Capture the cell that displays the provided text and extract its (x, y) central coordinate. 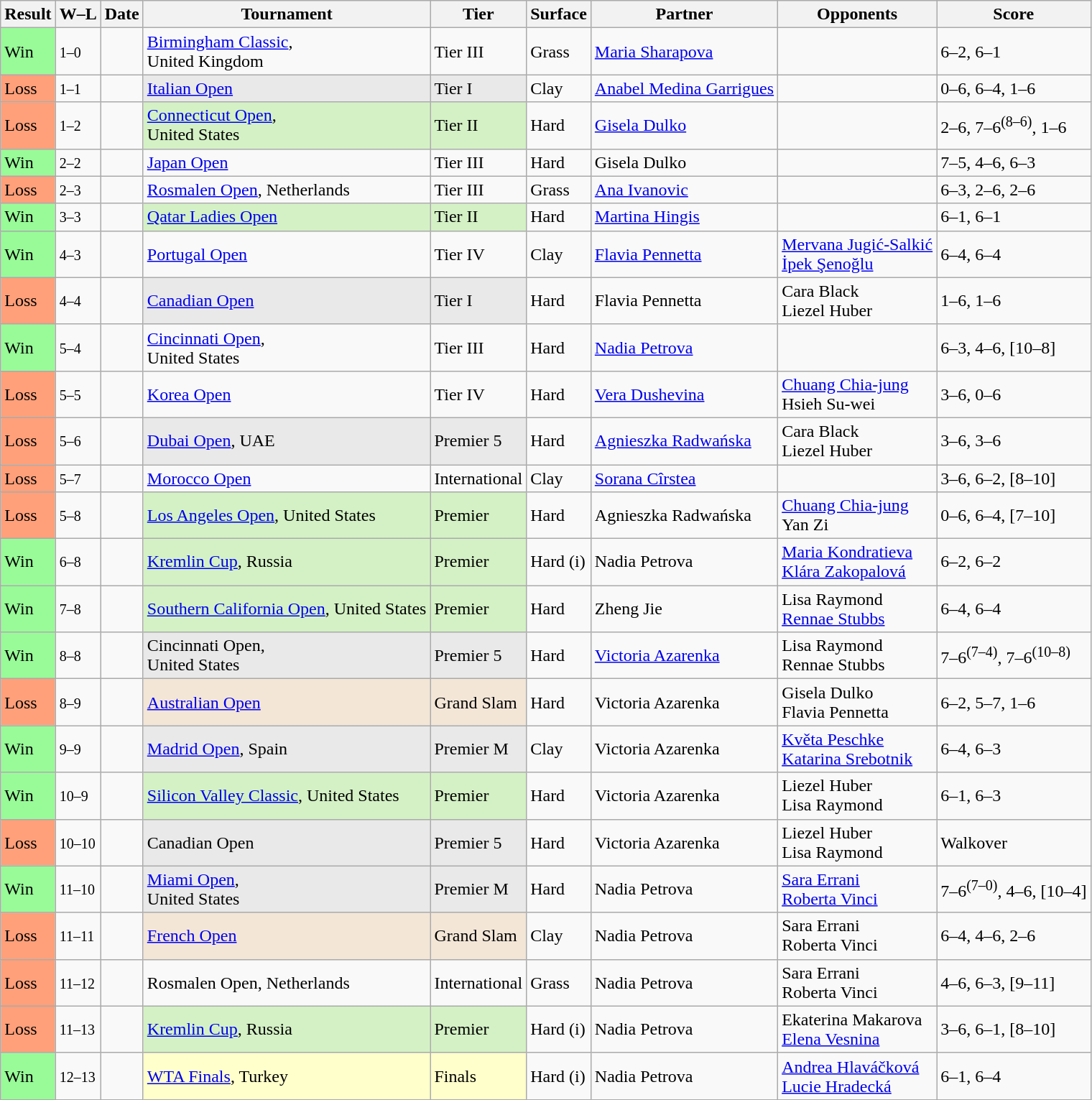
Maria Sharapova (684, 52)
Madrid Open, Spain (287, 749)
12–13 (78, 1076)
Maria Kondratieva Klára Zakopalová (858, 562)
2–2 (78, 162)
Tier (478, 14)
Birmingham Classic, United Kingdom (287, 52)
Korea Open (287, 394)
Sorana Cîrstea (684, 478)
Anabel Medina Garrigues (684, 88)
Partner (684, 14)
7–8 (78, 609)
2–6, 7–6(8–6), 1–6 (1014, 125)
1–1 (78, 88)
Martina Hingis (684, 217)
Date (122, 14)
5–4 (78, 348)
4–6, 6–3, [9–11] (1014, 983)
6–1, 6–4 (1014, 1076)
Chuang Chia-jung Yan Zi (858, 516)
8–8 (78, 655)
5–5 (78, 394)
Andrea Hlaváčková Lucie Hradecká (858, 1076)
11–11 (78, 935)
Score (1014, 14)
0–6, 6–4, [7–10] (1014, 516)
3–6, 0–6 (1014, 394)
Australian Open (287, 703)
Portugal Open (287, 254)
Southern California Open, United States (287, 609)
7–5, 4–6, 6–3 (1014, 162)
Zheng Jie (684, 609)
French Open (287, 935)
Qatar Ladies Open (287, 217)
W–L (78, 14)
5–6 (78, 441)
0–6, 6–4, 1–6 (1014, 88)
2–3 (78, 190)
6–2, 5–7, 1–6 (1014, 703)
6–3, 2–6, 2–6 (1014, 190)
5–8 (78, 516)
6–3, 4–6, [10–8] (1014, 348)
6–8 (78, 562)
7–6(7–4), 7–6(10–8) (1014, 655)
Chuang Chia-jung Hsieh Su-wei (858, 394)
Vera Dushevina (684, 394)
3–6, 6–1, [8–10] (1014, 1029)
Walkover (1014, 842)
11–13 (78, 1029)
Result (28, 14)
6–1, 6–1 (1014, 217)
11–10 (78, 889)
Ekaterina Makarova Elena Vesnina (858, 1029)
Miami Open, United States (287, 889)
4–3 (78, 254)
Gisela Dulko Flavia Pennetta (858, 703)
3–3 (78, 217)
Květa Peschke Katarina Srebotnik (858, 749)
Mervana Jugić-Salkić İpek Şenoğlu (858, 254)
6–2, 6–1 (1014, 52)
6–4, 6–3 (1014, 749)
10–9 (78, 796)
8–9 (78, 703)
6–4, 4–6, 2–6 (1014, 935)
Japan Open (287, 162)
Finals (478, 1076)
Italian Open (287, 88)
4–4 (78, 300)
7–6(7–0), 4–6, [10–4] (1014, 889)
Surface (559, 14)
1–0 (78, 52)
Morocco Open (287, 478)
Silicon Valley Classic, United States (287, 796)
1–6, 1–6 (1014, 300)
11–12 (78, 983)
9–9 (78, 749)
WTA Finals, Turkey (287, 1076)
Connecticut Open, United States (287, 125)
Ana Ivanovic (684, 190)
Dubai Open, UAE (287, 441)
5–7 (78, 478)
Los Angeles Open, United States (287, 516)
6–2, 6–2 (1014, 562)
3–6, 6–2, [8–10] (1014, 478)
3–6, 3–6 (1014, 441)
Tournament (287, 14)
Opponents (858, 14)
6–1, 6–3 (1014, 796)
10–10 (78, 842)
1–2 (78, 125)
